Provide the [x, y] coordinate of the cell's center where the given text is located.  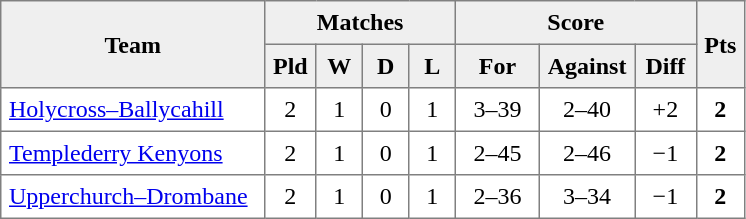
Score [576, 23]
Diff [666, 66]
3–34 [586, 197]
Pts [720, 44]
Templederry Kenyons [133, 153]
+2 [666, 110]
Team [133, 44]
W [339, 66]
Against [586, 66]
D [385, 66]
2–46 [586, 153]
Holycross–Ballycahill [133, 110]
Upperchurch–Drombane [133, 197]
L [432, 66]
3–39 [497, 110]
Matches [360, 23]
2–36 [497, 197]
2–40 [586, 110]
Pld [290, 66]
2–45 [497, 153]
For [497, 66]
